Search for the cell housing the specified text and yield its [x, y] center coordinate. 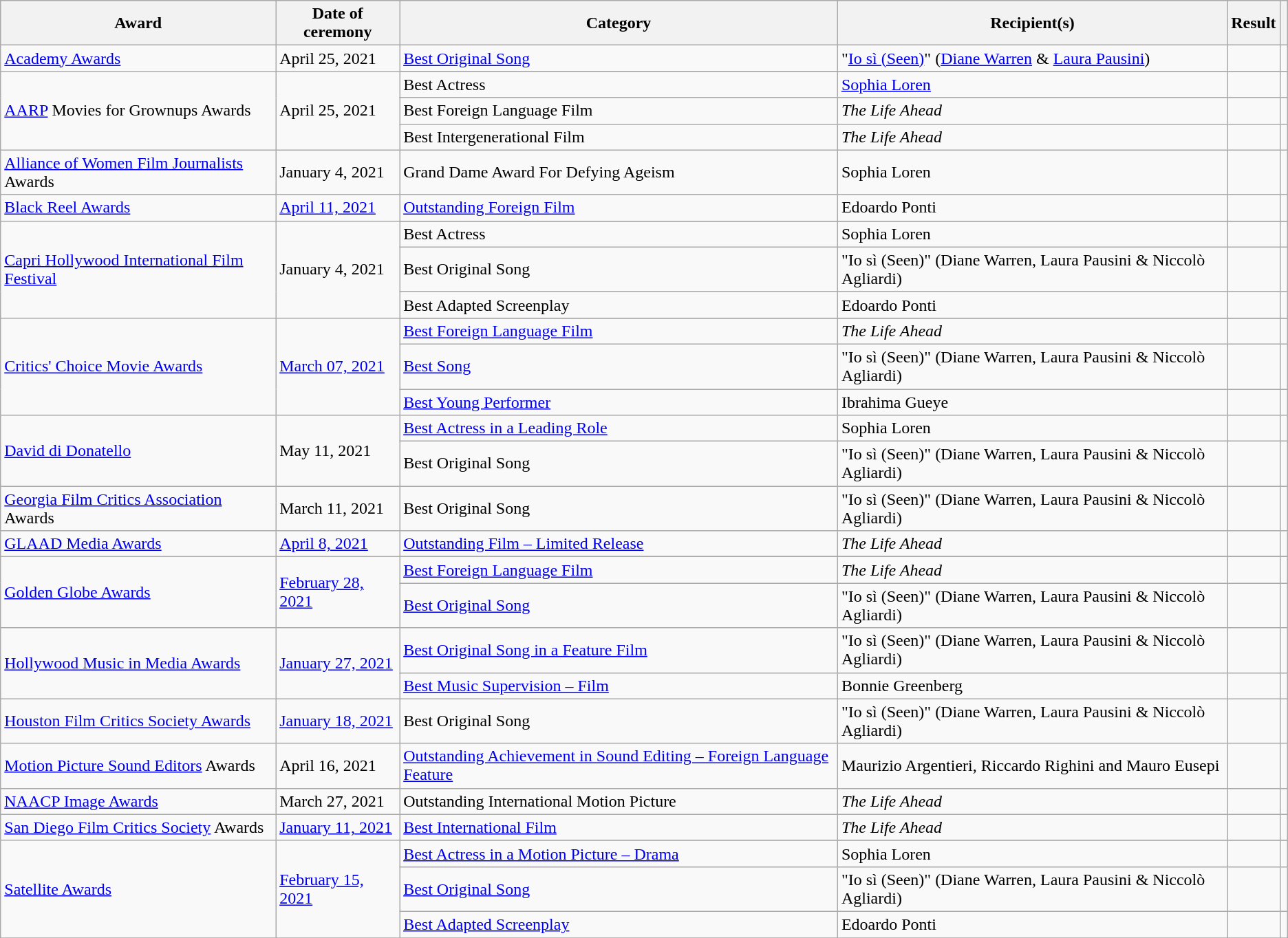
April 11, 2021 [338, 208]
May 11, 2021 [338, 451]
Best Song [619, 366]
March 11, 2021 [338, 509]
David di Donatello [138, 451]
Category [619, 23]
NAACP Image Awards [138, 801]
February 28, 2021 [338, 593]
Ibrahima Gueye [1032, 402]
Best Original Song in a Feature Film [619, 651]
Award [138, 23]
Maurizio Argentieri, Riccardo Righini and Mauro Eusepi [1032, 766]
January 27, 2021 [338, 663]
Outstanding Foreign Film [619, 208]
Outstanding Film – Limited Release [619, 544]
Outstanding International Motion Picture [619, 801]
January 18, 2021 [338, 721]
Capri Hollywood International Film Festival [138, 270]
April 16, 2021 [338, 766]
Academy Awards [138, 58]
Best Young Performer [619, 402]
Satellite Awards [138, 888]
February 15, 2021 [338, 888]
GLAAD Media Awards [138, 544]
Outstanding Achievement in Sound Editing – Foreign Language Feature [619, 766]
Hollywood Music in Media Awards [138, 663]
Grand Dame Award For Defying Ageism [619, 172]
Golden Globe Awards [138, 593]
Houston Film Critics Society Awards [138, 721]
Best Actress in a Motion Picture – Drama [619, 853]
Black Reel Awards [138, 208]
April 8, 2021 [338, 544]
Best International Film [619, 827]
Alliance of Women Film Journalists Awards [138, 172]
San Diego Film Critics Society Awards [138, 827]
Best Intergenerational Film [619, 137]
"Io sì (Seen)" (Diane Warren & Laura Pausini) [1032, 58]
Motion Picture Sound Editors Awards [138, 766]
Georgia Film Critics Association Awards [138, 509]
Recipient(s) [1032, 23]
Best Music Supervision – Film [619, 686]
January 11, 2021 [338, 827]
AARP Movies for Grownups Awards [138, 111]
March 07, 2021 [338, 366]
Bonnie Greenberg [1032, 686]
Critics' Choice Movie Awards [138, 366]
Best Actress in a Leading Role [619, 428]
March 27, 2021 [338, 801]
Date of ceremony [338, 23]
Result [1254, 23]
